From the cell containing the given text, extract its center point as (x, y) coordinate. 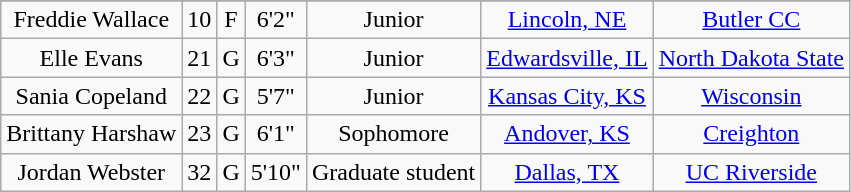
22 (200, 96)
Kansas City, KS (567, 96)
UC Riverside (751, 172)
23 (200, 134)
Elle Evans (92, 58)
North Dakota State (751, 58)
F (231, 20)
6'1" (276, 134)
6'2" (276, 20)
Creighton (751, 134)
10 (200, 20)
Sania Copeland (92, 96)
Dallas, TX (567, 172)
6'3" (276, 58)
5'10" (276, 172)
Graduate student (393, 172)
Andover, KS (567, 134)
Jordan Webster (92, 172)
Brittany Harshaw (92, 134)
Butler CC (751, 20)
32 (200, 172)
5'7" (276, 96)
Wisconsin (751, 96)
Freddie Wallace (92, 20)
Edwardsville, IL (567, 58)
Lincoln, NE (567, 20)
21 (200, 58)
Sophomore (393, 134)
